Extract the [x, y] coordinate from the center of the cell holding the provided text.  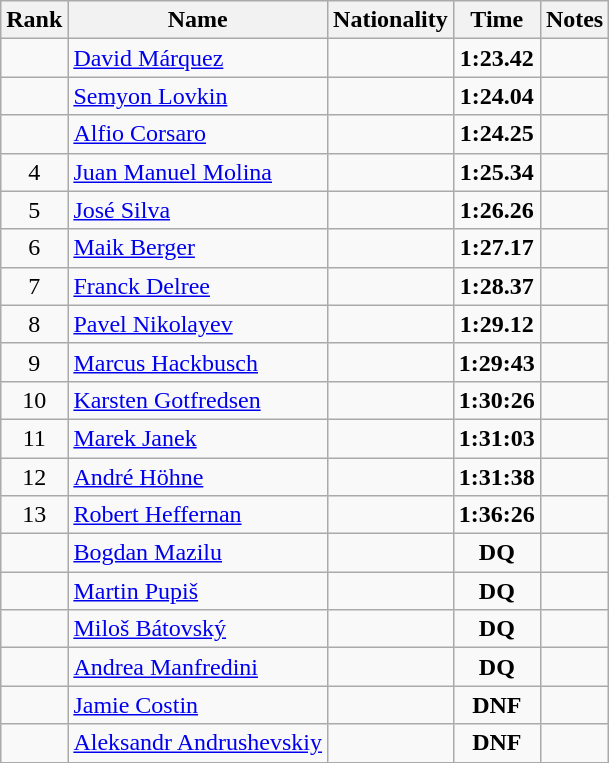
8 [34, 324]
Marek Janek [198, 438]
1:25.34 [496, 172]
Nationality [391, 20]
1:28.37 [496, 286]
David Márquez [198, 58]
Alfio Corsaro [198, 134]
Robert Heffernan [198, 515]
1:29.12 [496, 324]
4 [34, 172]
André Höhne [198, 477]
Maik Berger [198, 248]
Juan Manuel Molina [198, 172]
Notes [574, 20]
7 [34, 286]
José Silva [198, 210]
1:36:26 [496, 515]
1:24.04 [496, 96]
1:29:43 [496, 362]
11 [34, 438]
5 [34, 210]
Pavel Nikolayev [198, 324]
1:24.25 [496, 134]
1:26.26 [496, 210]
1:27.17 [496, 248]
6 [34, 248]
Aleksandr Andrushevskiy [198, 743]
Franck Delree [198, 286]
1:23.42 [496, 58]
Name [198, 20]
Semyon Lovkin [198, 96]
Martin Pupiš [198, 591]
12 [34, 477]
Marcus Hackbusch [198, 362]
Andrea Manfredini [198, 667]
Jamie Costin [198, 705]
1:30:26 [496, 400]
10 [34, 400]
1:31:03 [496, 438]
1:31:38 [496, 477]
Karsten Gotfredsen [198, 400]
Time [496, 20]
13 [34, 515]
Rank [34, 20]
Bogdan Mazilu [198, 553]
Miloš Bátovský [198, 629]
9 [34, 362]
